From the cell containing the given text, extract its center point as (x, y) coordinate. 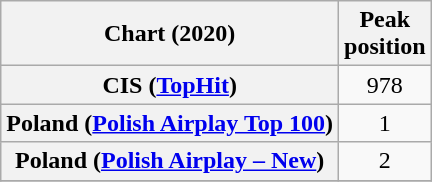
Chart (2020) (170, 34)
1 (385, 123)
978 (385, 85)
Poland (Polish Airplay Top 100) (170, 123)
CIS (TopHit) (170, 85)
Poland (Polish Airplay – New) (170, 161)
2 (385, 161)
Peakposition (385, 34)
